Determine the [X, Y] coordinate at the center of the cell enclosing the given text.  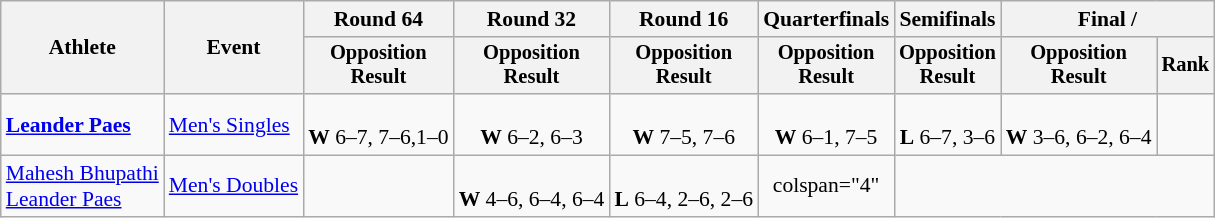
W 7–5, 7–6 [684, 124]
L 6–4, 2–6, 2–6 [684, 186]
Men's Doubles [234, 186]
W 6–2, 6–3 [532, 124]
Leander Paes [82, 124]
Round 32 [532, 19]
Event [234, 48]
L 6–7, 3–6 [948, 124]
Men's Singles [234, 124]
Round 16 [684, 19]
W 6–1, 7–5 [826, 124]
Semifinals [948, 19]
colspan="4" [826, 186]
Round 64 [378, 19]
W 6–7, 7–6,1–0 [378, 124]
Athlete [82, 48]
Mahesh BhupathiLeander Paes [82, 186]
W 3–6, 6–2, 6–4 [1079, 124]
Quarterfinals [826, 19]
Final / [1108, 19]
Rank [1186, 66]
W 4–6, 6–4, 6–4 [532, 186]
